Return the [x, y] coordinate for the center point of the cell that contains the specified text.  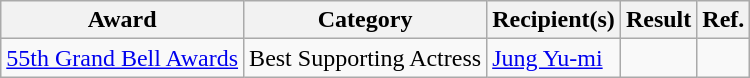
Best Supporting Actress [366, 58]
Result [658, 20]
Jung Yu-mi [554, 58]
Award [122, 20]
Ref. [724, 20]
Recipient(s) [554, 20]
Category [366, 20]
55th Grand Bell Awards [122, 58]
